Scan for the cell matching the given text and deliver its (x, y) coordinate at center. 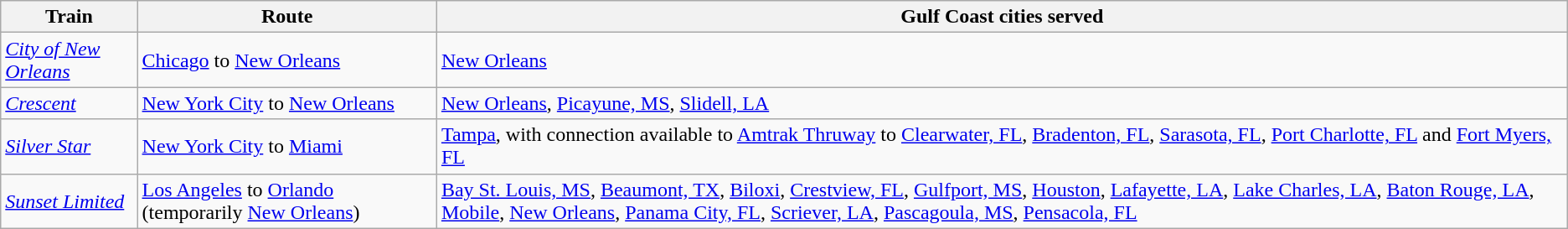
New York City to New Orleans (286, 103)
Silver Star (69, 146)
City of New Orleans (69, 60)
New Orleans, Picayune, MS, Slidell, LA (1002, 103)
Crescent (69, 103)
New Orleans (1002, 60)
Train (69, 17)
Chicago to New Orleans (286, 60)
Route (286, 17)
Sunset Limited (69, 201)
New York City to Miami (286, 146)
Tampa, with connection available to Amtrak Thruway to Clearwater, FL, Bradenton, FL, Sarasota, FL, Port Charlotte, FL and Fort Myers, FL (1002, 146)
Gulf Coast cities served (1002, 17)
Los Angeles to Orlando (temporarily New Orleans) (286, 201)
